Extract the (x, y) coordinate from the center of the cell holding the provided text.  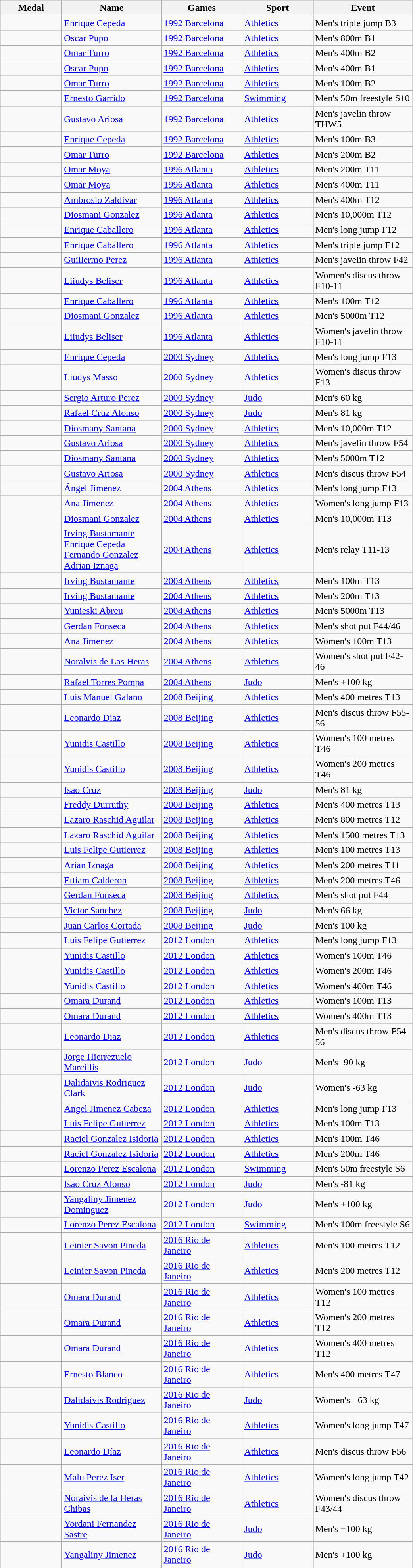
Men's 50m freestyle S10 (363, 98)
Women's discus throw F10-11 (363, 281)
Malu Perez Iser (112, 1477)
Yangaliny Jimenez Dominguez (112, 1204)
Men's 800 metres T12 (363, 820)
Juan Carlos Cortada (112, 925)
Men's triple jump F12 (363, 245)
Noralvis de Las Heras (112, 661)
Yordani Fernandez Sastre (112, 1529)
Women's long jump T47 (363, 1426)
Sergio Arturo Perez (112, 398)
Ettiam Calderon (112, 880)
Men's 200m T46 (363, 1154)
Women's shot put F42-46 (363, 661)
Men's javelin throw F42 (363, 260)
Men's discus throw F54-56 (363, 1036)
Women's javelin throw F10-11 (363, 336)
Men's 400m B1 (363, 68)
Men's 100m T46 (363, 1139)
Jorge Hierrezuelo Marcillis (112, 1063)
Men's 400m T11 (363, 184)
Men's 100m T12 (363, 301)
Women's 100 metres T46 (363, 743)
Men's discus throw F54 (363, 473)
Women's discus throw F13 (363, 377)
Ángel Jimenez (112, 488)
Women's -63 kg (363, 1088)
Isao Cruz (112, 789)
Men's javelin throw F54 (363, 443)
Men's 100m B3 (363, 139)
Men's 50m freestyle S6 (363, 1169)
Men's 100 kg (363, 925)
Men's -90 kg (363, 1063)
Men's 400 metres T47 (363, 1374)
Ernesto Blanco (112, 1374)
Women's 100m T46 (363, 955)
Women's 200 metres T12 (363, 1323)
Men's javelin throw THW5 (363, 119)
Arian Iznaga (112, 865)
Men's 200m B2 (363, 154)
Men's 200m T13 (363, 596)
Angel Jimenez Cabeza (112, 1109)
Men's long jump F12 (363, 230)
Men's 10,000m T13 (363, 519)
Rafael Torres Pompa (112, 682)
Sport (278, 8)
Medal (31, 8)
Isao Cruz Alonso (112, 1184)
Yangaliny Jimenez (112, 1555)
Women's 200 metres T46 (363, 769)
Victor Sanchez (112, 910)
Men's discus throw F55-56 (363, 718)
Men's 800m B1 (363, 38)
Games (202, 8)
Men's 200 metres T11 (363, 865)
Men's 400m T12 (363, 199)
Women's 400 metres T12 (363, 1348)
Men's 100m B2 (363, 83)
Women's 400m T46 (363, 986)
Dalidaivis Rodriguez Clark (112, 1088)
Men's -81 kg (363, 1184)
Leonardo Díaz (112, 1452)
Women's −63 kg (363, 1400)
Women's 400m T13 (363, 1016)
Men's −100 kg (363, 1529)
Women's long jump T42 (363, 1477)
Men's 60 kg (363, 398)
Men's 5000m T13 (363, 611)
Guillermo Perez (112, 260)
Men's shot put F44/46 (363, 626)
Event (363, 8)
Women's discus throw F43/44 (363, 1503)
Ernesto Garrido (112, 98)
Women's 200m T46 (363, 971)
Men's 200 metres T12 (363, 1271)
Men's discus throw F56 (363, 1452)
Men's relay T11-13 (363, 549)
Luis Manuel Galano (112, 697)
Irving BustamanteEnrique CepedaFernando GonzalezAdrian Iznaga (112, 549)
Men's 1500 metres T13 (363, 835)
Ambrosio Zaldivar (112, 199)
Name (112, 8)
Men's 400m B2 (363, 53)
Women's long jump F13 (363, 504)
Men's 100 metres T12 (363, 1245)
Liudys Masso (112, 377)
Men's 200 metres T46 (363, 880)
Men's 66 kg (363, 910)
Men's 100m freestyle S6 (363, 1225)
Yunieski Abreu (112, 611)
Men's triple jump B3 (363, 23)
Rafael Cruz Alonso (112, 413)
Men's 200m T11 (363, 169)
Men's 100 metres T13 (363, 850)
Noraivis de la Heras Chibas (112, 1503)
Freddy Durruthy (112, 805)
Women's 100 metres T12 (363, 1296)
Dalidaivis Rodriguez (112, 1400)
Men's shot put F44 (363, 895)
